From the cell containing the given text, extract its center point as [x, y] coordinate. 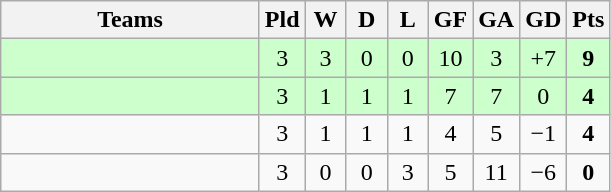
GA [496, 20]
GD [544, 20]
L [408, 20]
Pld [282, 20]
W [326, 20]
−6 [544, 172]
D [366, 20]
−1 [544, 134]
+7 [544, 58]
GF [450, 20]
10 [450, 58]
Teams [130, 20]
11 [496, 172]
Pts [588, 20]
9 [588, 58]
